Capture the cell that displays the provided text and extract its [x, y] central coordinate. 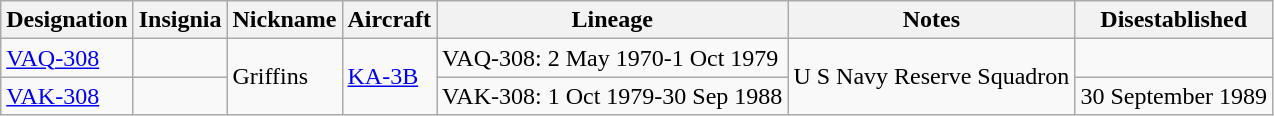
VAQ-308: 2 May 1970-1 Oct 1979 [612, 58]
Designation [67, 20]
VAK-308 [67, 96]
Disestablished [1174, 20]
U S Navy Reserve Squadron [932, 77]
Insignia [180, 20]
Nickname [284, 20]
Notes [932, 20]
Griffins [284, 77]
Aircraft [390, 20]
VAQ-308 [67, 58]
VAK-308: 1 Oct 1979-30 Sep 1988 [612, 96]
30 September 1989 [1174, 96]
Lineage [612, 20]
KA-3B [390, 77]
